Determine the (x, y) coordinate at the center of the cell enclosing the given text.  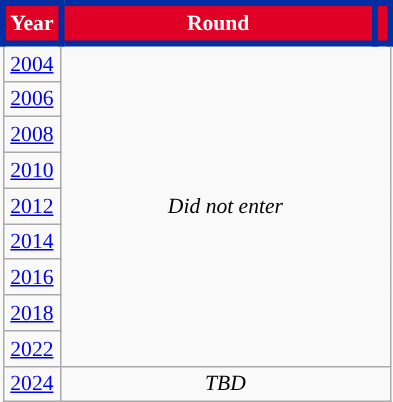
2012 (32, 206)
2004 (32, 63)
2018 (32, 313)
2022 (32, 349)
2010 (32, 171)
Did not enter (226, 206)
2008 (32, 135)
TBD (226, 384)
2014 (32, 242)
2016 (32, 278)
2024 (32, 384)
Year (32, 23)
2006 (32, 99)
Round (218, 23)
